Capture the cell that displays the provided text and extract its [X, Y] central coordinate. 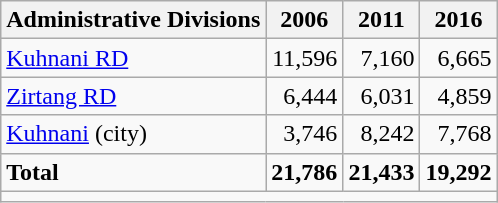
Administrative Divisions [134, 20]
7,768 [458, 134]
2016 [458, 20]
21,786 [304, 172]
Total [134, 172]
2011 [382, 20]
4,859 [458, 96]
Kuhnani (city) [134, 134]
21,433 [382, 172]
6,665 [458, 58]
7,160 [382, 58]
6,444 [304, 96]
11,596 [304, 58]
3,746 [304, 134]
19,292 [458, 172]
2006 [304, 20]
8,242 [382, 134]
Zirtang RD [134, 96]
Kuhnani RD [134, 58]
6,031 [382, 96]
